Capture the cell that displays the provided text and extract its [x, y] central coordinate. 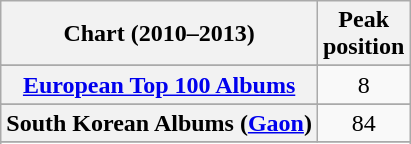
Peakposition [363, 34]
South Korean Albums (Gaon) [160, 123]
European Top 100 Albums [160, 85]
Chart (2010–2013) [160, 34]
84 [363, 123]
8 [363, 85]
